Pinpoint the cell where the given text exists, returning its [x, y] midpoint coordinate. 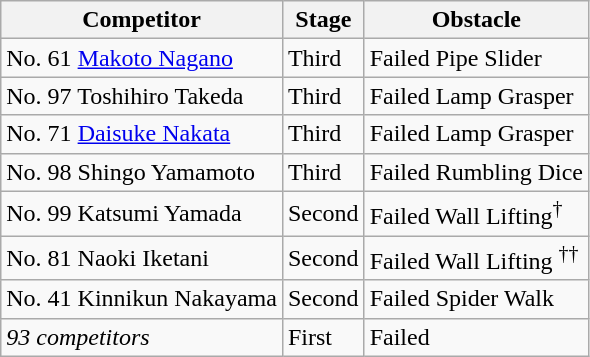
No. 98 Shingo Yamamoto [142, 172]
No. 41 Kinnikun Nakayama [142, 299]
Failed Wall Lifting† [476, 214]
Failed Pipe Slider [476, 58]
Failed Spider Walk [476, 299]
No. 81 Naoki Iketani [142, 258]
Failed [476, 337]
93 competitors [142, 337]
Failed Wall Lifting †† [476, 258]
Obstacle [476, 20]
Stage [323, 20]
Competitor [142, 20]
No. 71 Daisuke Nakata [142, 134]
First [323, 337]
No. 99 Katsumi Yamada [142, 214]
No. 97 Toshihiro Takeda [142, 96]
No. 61 Makoto Nagano [142, 58]
Failed Rumbling Dice [476, 172]
